For the text-containing cell, return its midpoint in [x, y] coordinate format. 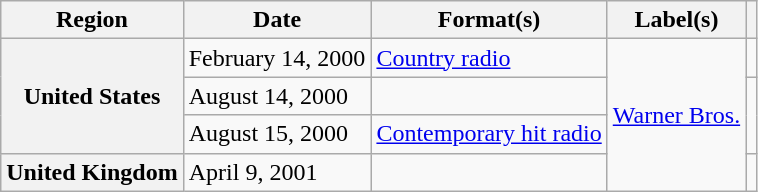
August 14, 2000 [277, 96]
Date [277, 20]
Region [92, 20]
Country radio [489, 58]
August 15, 2000 [277, 134]
February 14, 2000 [277, 58]
United Kingdom [92, 172]
Format(s) [489, 20]
April 9, 2001 [277, 172]
Label(s) [676, 20]
United States [92, 96]
Contemporary hit radio [489, 134]
Warner Bros. [676, 115]
